From the cell containing the given text, extract its center point as [X, Y] coordinate. 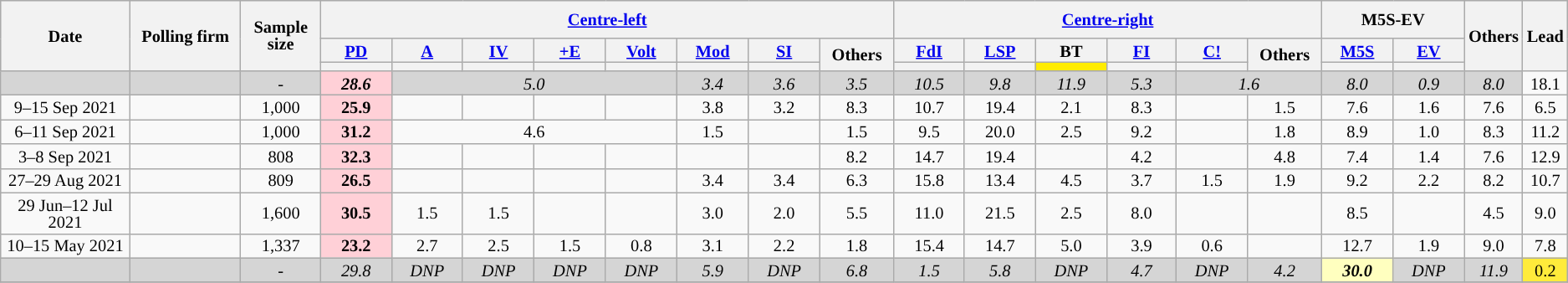
29.8 [356, 270]
18.1 [1545, 82]
11.0 [930, 213]
23.2 [356, 246]
0.8 [641, 246]
Sample size [281, 35]
Polling firm [186, 35]
4.6 [534, 131]
A [426, 50]
+E [570, 50]
IV [498, 50]
10.5 [930, 82]
809 [281, 181]
21.5 [1000, 213]
9–15 Sep 2021 [65, 107]
3.5 [856, 82]
M5S [1356, 50]
25.9 [356, 107]
7.4 [1356, 156]
10–15 May 2021 [65, 246]
29 Jun–12 Jul 2021 [65, 213]
2.7 [426, 246]
3.6 [784, 82]
Centre-left [607, 18]
7.8 [1545, 246]
3.1 [712, 246]
FI [1142, 50]
3–8 Sep 2021 [65, 156]
8.5 [1356, 213]
1.0 [1428, 131]
M5S-EV [1393, 18]
4.7 [1142, 270]
8.9 [1356, 131]
5.3 [1142, 82]
31.2 [356, 131]
3.0 [712, 213]
0.6 [1211, 246]
6.5 [1545, 107]
6.3 [856, 181]
808 [281, 156]
SI [784, 50]
3.8 [712, 107]
LSP [1000, 50]
3.2 [784, 107]
Mod [712, 50]
PD [356, 50]
BT [1070, 50]
12.9 [1545, 156]
6.8 [856, 270]
2.1 [1070, 107]
20.0 [1000, 131]
Date [65, 35]
11.2 [1545, 131]
3.7 [1142, 181]
32.3 [356, 156]
15.8 [930, 181]
9.5 [930, 131]
Centre-right [1108, 18]
30.0 [1356, 270]
1.4 [1428, 156]
0.9 [1428, 82]
30.5 [356, 213]
6–11 Sep 2021 [65, 131]
FdI [930, 50]
3.9 [1142, 246]
1,600 [281, 213]
0.2 [1545, 270]
2.0 [784, 213]
13.4 [1000, 181]
5.8 [1000, 270]
9.8 [1000, 82]
28.6 [356, 82]
5.5 [856, 213]
EV [1428, 50]
Lead [1545, 35]
1,337 [281, 246]
4.8 [1285, 156]
15.4 [930, 246]
12.7 [1356, 246]
C! [1211, 50]
5.9 [712, 270]
27–29 Aug 2021 [65, 181]
26.5 [356, 181]
Volt [641, 50]
